Determine the [X, Y] coordinate at the center of the cell enclosing the given text.  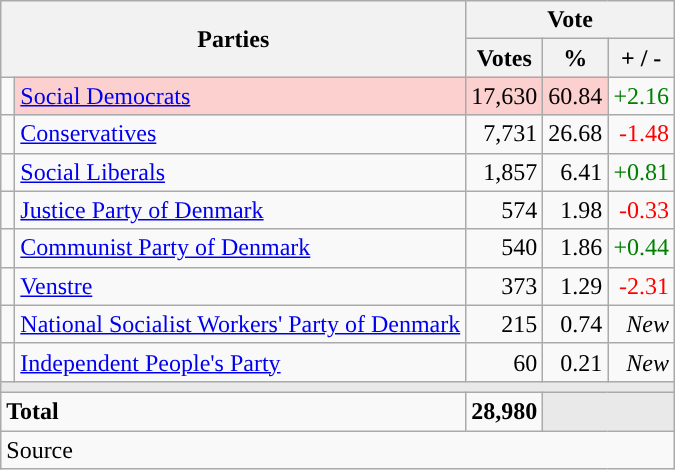
373 [504, 286]
Social Democrats [240, 96]
Votes [504, 58]
1.29 [576, 286]
Venstre [240, 286]
Vote [570, 20]
-1.48 [642, 134]
6.41 [576, 172]
0.74 [576, 324]
Social Liberals [240, 172]
1.86 [576, 248]
Parties [234, 39]
Conservatives [240, 134]
1,857 [504, 172]
+0.44 [642, 248]
1.98 [576, 210]
540 [504, 248]
-0.33 [642, 210]
215 [504, 324]
60 [504, 362]
574 [504, 210]
Total [234, 411]
28,980 [504, 411]
Justice Party of Denmark [240, 210]
Communist Party of Denmark [240, 248]
7,731 [504, 134]
60.84 [576, 96]
+ / - [642, 58]
26.68 [576, 134]
-2.31 [642, 286]
% [576, 58]
17,630 [504, 96]
+0.81 [642, 172]
+2.16 [642, 96]
0.21 [576, 362]
Source [338, 449]
Independent People's Party [240, 362]
National Socialist Workers' Party of Denmark [240, 324]
